Return the [X, Y] coordinate for the center point of the cell that contains the specified text.  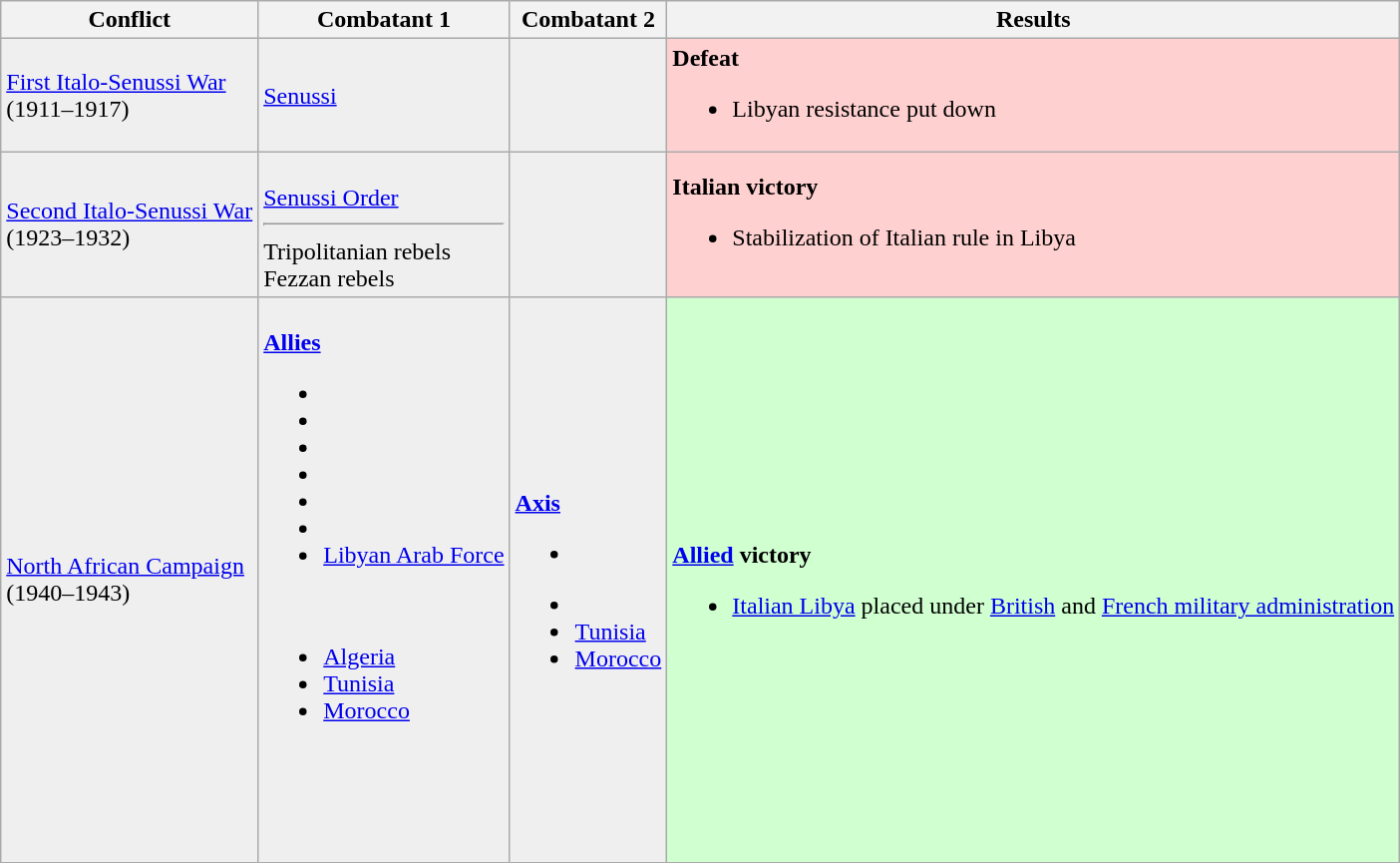
Combatant 1 [384, 20]
Allied victoryItalian Libya placed under British and French military administration [1033, 580]
Results [1033, 20]
Second Italo-Senussi War(1923–1932) [130, 224]
Italian victoryStabilization of Italian rule in Libya [1033, 224]
Senussi [384, 96]
Conflict [130, 20]
Axis Tunisia Morocco [588, 580]
Allies Libyan Arab Force Algeria Tunisia Morocco [384, 580]
North African Campaign(1940–1943) [130, 580]
DefeatLibyan resistance put down [1033, 96]
Senussi Order Tripolitanian rebels Fezzan rebels [384, 224]
First Italo-Senussi War(1911–1917) [130, 96]
Combatant 2 [588, 20]
